Search for the cell housing the specified text and yield its (x, y) center coordinate. 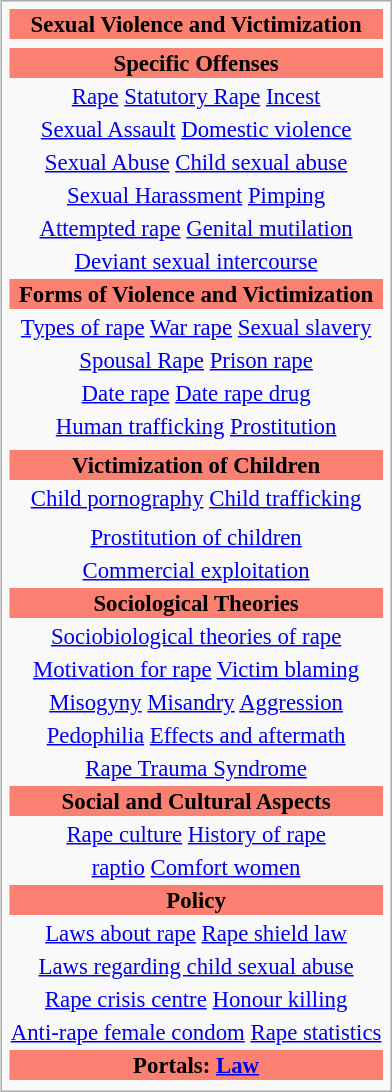
Sexual Abuse Child sexual abuse (196, 162)
Forms of Violence and Victimization (196, 294)
Portals: Law (196, 1065)
Types of rape War rape Sexual slavery (196, 327)
Laws regarding child sexual abuse (196, 966)
Misogyny Misandry Aggression (196, 702)
Date rape Date rape drug (196, 393)
Sexual Assault Domestic violence (196, 129)
Motivation for rape Victim blaming (196, 669)
Rape Statutory Rape Incest (196, 96)
raptio Comfort women (196, 867)
Specific Offenses (196, 63)
Victimization of Children (196, 465)
Child pornography Child trafficking (196, 498)
Rape Trauma Syndrome (196, 768)
Pedophilia Effects and aftermath (196, 735)
Spousal Rape Prison rape (196, 360)
Prostitution of children (196, 537)
Sexual Harassment Pimping (196, 195)
Deviant sexual intercourse (196, 261)
Attempted rape Genital mutilation (196, 228)
Commercial exploitation (196, 570)
Sexual Violence and Victimization (196, 24)
Social and Cultural Aspects (196, 801)
Rape culture History of rape (196, 834)
Laws about rape Rape shield law (196, 933)
Rape crisis centre Honour killing (196, 999)
Policy (196, 900)
Anti-rape female condom Rape statistics (196, 1032)
Human trafficking Prostitution (196, 426)
Sociobiological theories of rape (196, 636)
Sociological Theories (196, 603)
